Detect which cell encompasses the target text, then output its (x, y) center coordinate. 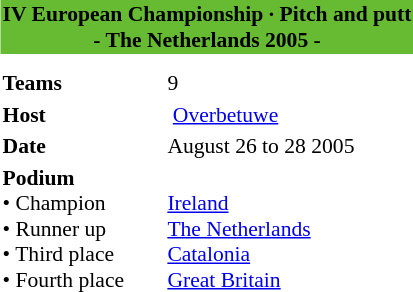
August 26 to 28 2005 (290, 146)
9 (290, 83)
Date (82, 146)
Overbetuwe (290, 114)
Teams (82, 83)
Host (82, 114)
IV European Championship · Pitch and putt- The Netherlands 2005 - (207, 27)
